Pinpoint the cell where the given text exists, returning its [X, Y] midpoint coordinate. 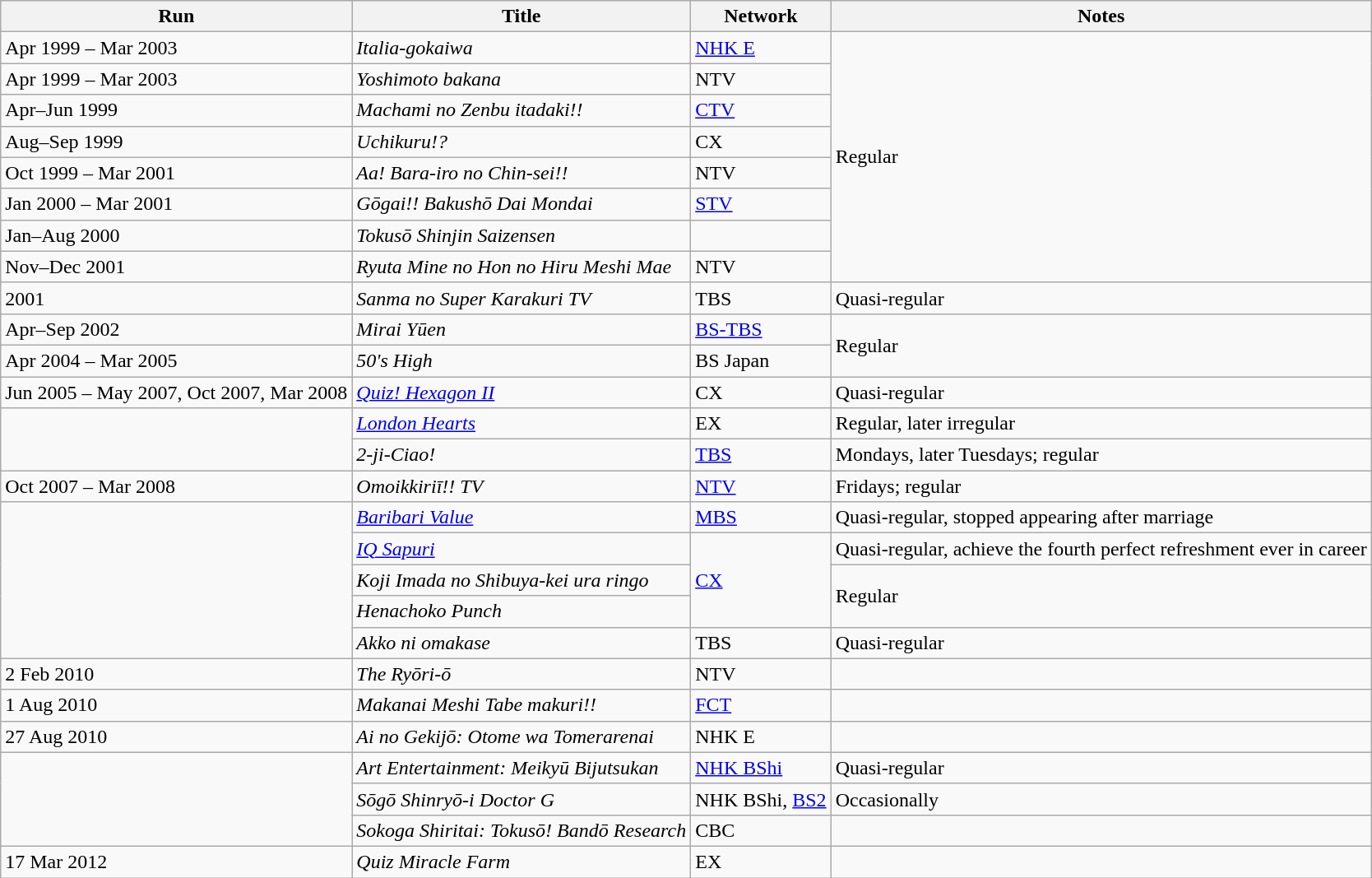
Henachoko Punch [521, 611]
Notes [1101, 16]
Fridays; regular [1101, 486]
London Hearts [521, 424]
17 Mar 2012 [176, 862]
Makanai Meshi Tabe makuri!! [521, 705]
Akko ni omakase [521, 643]
Title [521, 16]
Art Entertainment: Meikyū Bijutsukan [521, 768]
FCT [761, 705]
Run [176, 16]
Oct 1999 – Mar 2001 [176, 173]
Regular, later irregular [1101, 424]
Baribari Value [521, 518]
Sokoga Shiritai: Tokusō! Bandō Research [521, 830]
Nov–Dec 2001 [176, 267]
1 Aug 2010 [176, 705]
Jun 2005 – May 2007, Oct 2007, Mar 2008 [176, 393]
CTV [761, 110]
NHK BShi, BS2 [761, 799]
Network [761, 16]
Quasi-regular, achieve the fourth perfect refreshment ever in career [1101, 549]
The Ryōri-ō [521, 674]
BS Japan [761, 360]
Quiz! Hexagon II [521, 393]
Aa! Bara-iro no Chin-sei!! [521, 173]
Uchikuru!? [521, 142]
Apr 2004 – Mar 2005 [176, 360]
Occasionally [1101, 799]
Sanma no Super Karakuri TV [521, 298]
STV [761, 204]
Aug–Sep 1999 [176, 142]
Ai no Gekijō: Otome wa Tomerarenai [521, 736]
Gōgai!! Bakushō Dai Mondai [521, 204]
Oct 2007 – Mar 2008 [176, 486]
Mirai Yūen [521, 329]
Tokusō Shinjin Saizensen [521, 235]
BS-TBS [761, 329]
Sōgō Shinryō-i Doctor G [521, 799]
27 Aug 2010 [176, 736]
Jan–Aug 2000 [176, 235]
IQ Sapuri [521, 549]
CBC [761, 830]
Omoikkiriī!! TV [521, 486]
Machami no Zenbu itadaki!! [521, 110]
Mondays, later Tuesdays; regular [1101, 455]
2-ji-Ciao! [521, 455]
Apr–Jun 1999 [176, 110]
Italia-gokaiwa [521, 48]
Quiz Miracle Farm [521, 862]
2 Feb 2010 [176, 674]
Jan 2000 – Mar 2001 [176, 204]
50's High [521, 360]
Ryuta Mine no Hon no Hiru Meshi Mae [521, 267]
Quasi-regular, stopped appearing after marriage [1101, 518]
2001 [176, 298]
Apr–Sep 2002 [176, 329]
Koji Imada no Shibuya-kei ura ringo [521, 580]
Yoshimoto bakana [521, 79]
MBS [761, 518]
NHK BShi [761, 768]
